Identify which cell holds the provided text, then report its [x, y] central coordinate. 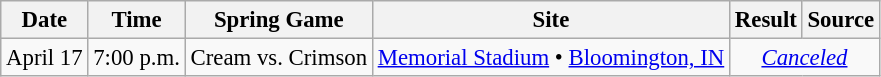
Cream vs. Crimson [278, 58]
Source [840, 20]
Date [44, 20]
Site [550, 20]
Result [766, 20]
7:00 p.m. [136, 58]
Time [136, 20]
Memorial Stadium • Bloomington, IN [550, 58]
Spring Game [278, 20]
Canceled [805, 58]
April 17 [44, 58]
